Locate the cell with the specified text and output its (x, y) center coordinate. 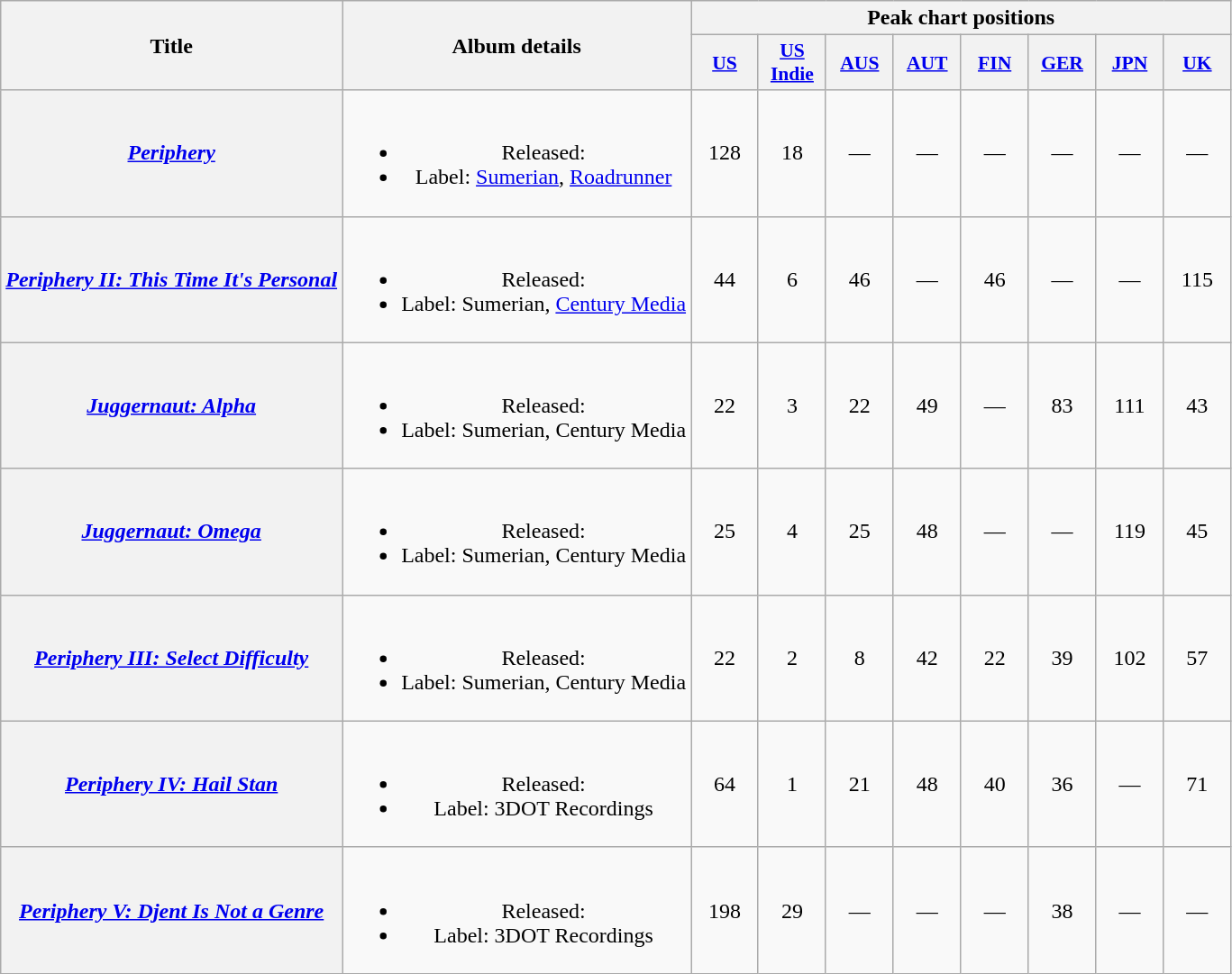
29 (791, 910)
Periphery V: Djent Is Not a Genre (171, 910)
Released: Label: Sumerian, Roadrunner (517, 153)
39 (1062, 658)
UK (1197, 63)
Album details (517, 45)
49 (926, 405)
GER (1062, 63)
3 (791, 405)
Juggernaut: Omega (171, 532)
4 (791, 532)
128 (725, 153)
Periphery III: Select Difficulty (171, 658)
Title (171, 45)
83 (1062, 405)
Periphery (171, 153)
US (725, 63)
198 (725, 910)
36 (1062, 784)
AUS (860, 63)
102 (1130, 658)
FIN (995, 63)
40 (995, 784)
Periphery II: This Time It's Personal (171, 279)
1 (791, 784)
18 (791, 153)
6 (791, 279)
57 (1197, 658)
64 (725, 784)
111 (1130, 405)
71 (1197, 784)
38 (1062, 910)
44 (725, 279)
USIndie (791, 63)
Juggernaut: Alpha (171, 405)
Periphery IV: Hail Stan (171, 784)
115 (1197, 279)
2 (791, 658)
43 (1197, 405)
8 (860, 658)
AUT (926, 63)
119 (1130, 532)
21 (860, 784)
Peak chart positions (961, 18)
45 (1197, 532)
42 (926, 658)
JPN (1130, 63)
